Search for the cell housing the specified text and yield its [x, y] center coordinate. 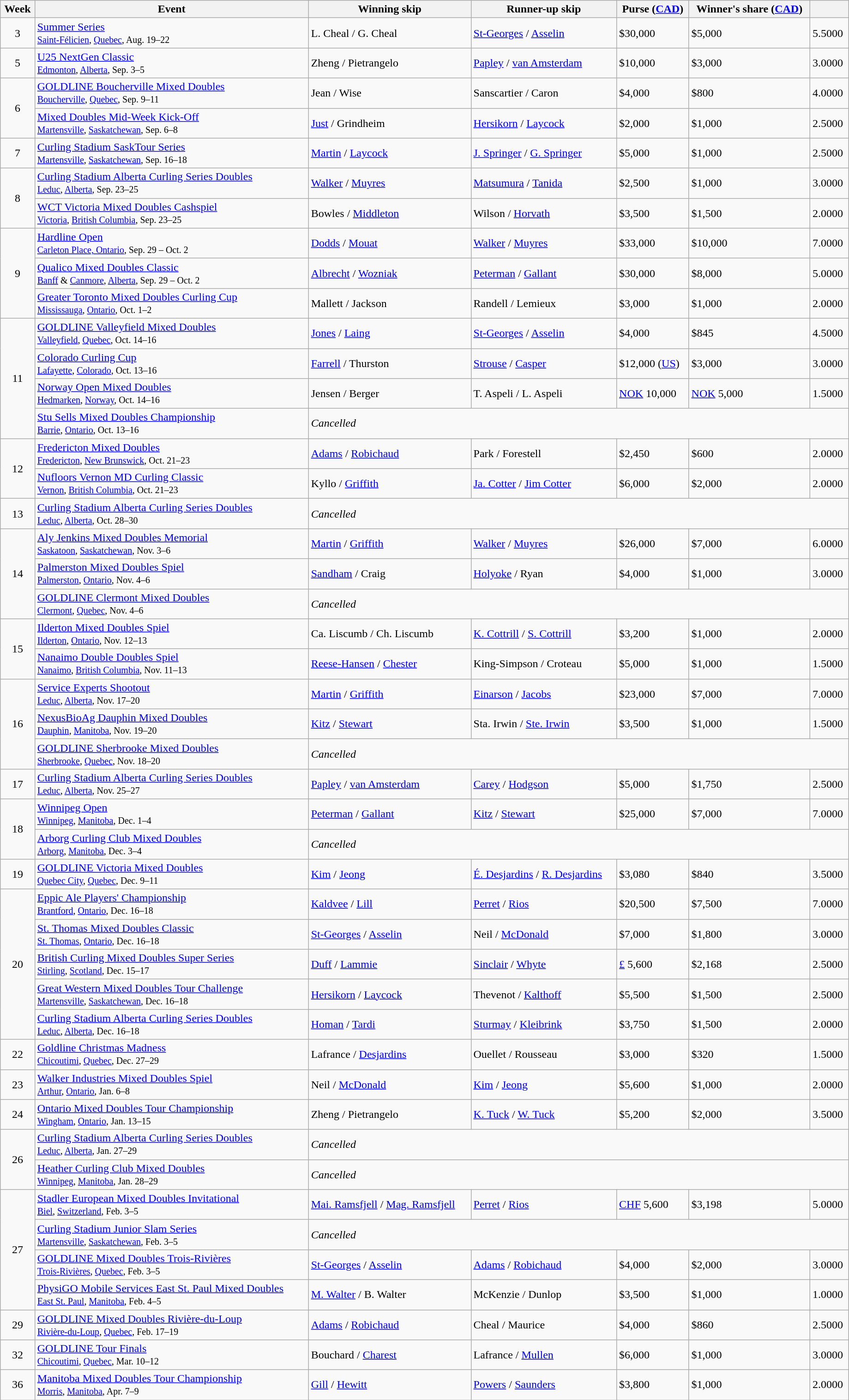
$7,500 [749, 904]
29 [18, 1324]
Reese-Hansen / Chester [390, 664]
Duff / Lammie [390, 964]
WCT Victoria Mixed Doubles Cashspiel Victoria, British Columbia, Sep. 23–25 [172, 213]
$20,500 [653, 904]
9 [18, 273]
17 [18, 784]
Palmerston Mixed Doubles Spiel Palmerston, Ontario, Nov. 4–6 [172, 573]
$2,168 [749, 964]
6 [18, 108]
Curling Stadium Alberta Curling Series Doubles Leduc, Alberta, Sep. 23–25 [172, 183]
Purse (CAD) [653, 9]
Ilderton Mixed Doubles Spiel Ilderton, Ontario, Nov. 12–13 [172, 634]
Strouse / Casper [544, 363]
Ontario Mixed Doubles Tour Championship Wingham, Ontario, Jan. 13–15 [172, 1115]
19 [18, 875]
Service Experts Shootout Leduc, Alberta, Nov. 17–20 [172, 694]
4.5000 [829, 333]
Aly Jenkins Mixed Doubles Memorial Saskatoon, Saskatchewan, Nov. 3–6 [172, 544]
$26,000 [653, 544]
6.0000 [829, 544]
Runner-up skip [544, 9]
K. Cottrill / S. Cottrill [544, 634]
22 [18, 1055]
GOLDLINE Valleyfield Mixed Doubles Valleyfield, Quebec, Oct. 14–16 [172, 333]
Mallett / Jackson [390, 303]
Dodds / Mouat [390, 243]
Mixed Doubles Mid-Week Kick-Off Martensville, Saskatchewan, Sep. 6–8 [172, 123]
24 [18, 1115]
Winner's share (CAD) [749, 9]
Curling Stadium Alberta Curling Series Doubles Leduc, Alberta, Nov. 25–27 [172, 784]
Wilson / Horvath [544, 213]
NOK 5,000 [749, 393]
$840 [749, 875]
NexusBioAg Dauphin Mixed Doubles Dauphin, Manitoba, Nov. 19–20 [172, 724]
T. Aspeli / L. Aspeli [544, 393]
St. Thomas Mixed Doubles Classic St. Thomas, Ontario, Dec. 16–18 [172, 935]
$320 [749, 1055]
5.5000 [829, 33]
Heather Curling Club Mixed Doubles Winnipeg, Manitoba, Jan. 28–29 [172, 1175]
Jensen / Berger [390, 393]
Carey / Hodgson [544, 784]
Manitoba Mixed Doubles Tour Championship Morris, Manitoba, Apr. 7–9 [172, 1385]
Curling Stadium SaskTour Series Martensville, Saskatchewan, Sep. 16–18 [172, 153]
Sandham / Craig [390, 573]
GOLDLINE Tour Finals Chicoutimi, Quebec, Mar. 10–12 [172, 1355]
Homan / Tardi [390, 1024]
Lafrance / Mullen [544, 1355]
NOK 10,000 [653, 393]
K. Tuck / W. Tuck [544, 1115]
Stadler European Mixed Doubles Invitational Biel, Switzerland, Feb. 3–5 [172, 1204]
$860 [749, 1324]
Powers / Saunders [544, 1385]
Curling Stadium Alberta Curling Series Doubles Leduc, Alberta, Jan. 27–29 [172, 1144]
23 [18, 1084]
16 [18, 724]
36 [18, 1385]
Ca. Liscumb / Ch. Liscumb [390, 634]
Week [18, 9]
Curling Stadium Junior Slam Series Martensville, Saskatchewan, Feb. 3–5 [172, 1235]
PhysiGO Mobile Services East St. Paul Mixed Doubles East St. Paul, Manitoba, Feb. 4–5 [172, 1295]
26 [18, 1159]
Sanscartier / Caron [544, 93]
Jones / Laing [390, 333]
Nufloors Vernon MD Curling Classic Vernon, British Columbia, Oct. 21–23 [172, 484]
18 [18, 829]
Park / Forestell [544, 453]
Albrecht / Wozniak [390, 273]
Farrell / Thurston [390, 363]
Nanaimo Double Doubles Spiel Nanaimo, British Columbia, Nov. 11–13 [172, 664]
Jean / Wise [390, 93]
Event [172, 9]
Stu Sells Mixed Doubles Championship Barrie, Ontario, Oct. 13–16 [172, 424]
M. Walter / B. Walter [390, 1295]
Bowles / Middleton [390, 213]
$33,000 [653, 243]
Sta. Irwin / Ste. Irwin [544, 724]
27 [18, 1249]
1.0000 [829, 1295]
GOLDLINE Boucherville Mixed Doubles Boucherville, Quebec, Sep. 9–11 [172, 93]
$2,500 [653, 183]
É. Desjardins / R. Desjardins [544, 875]
Ouellet / Rousseau [544, 1055]
Randell / Lemieux [544, 303]
Just / Grindheim [390, 123]
Lafrance / Desjardins [390, 1055]
Ja. Cotter / Jim Cotter [544, 484]
Mai. Ramsfjell / Mag. Ramsfjell [390, 1204]
14 [18, 573]
Great Western Mixed Doubles Tour Challenge Martensville, Saskatchewan, Dec. 16–18 [172, 995]
Hardline Open Carleton Place, Ontario, Sep. 29 – Oct. 2 [172, 243]
$1,800 [749, 935]
$2,450 [653, 453]
32 [18, 1355]
Winnipeg Open Winnipeg, Manitoba, Dec. 1–4 [172, 814]
U25 NextGen Classic Edmonton, Alberta, Sep. 3–5 [172, 63]
$800 [749, 93]
$8,000 [749, 273]
$600 [749, 453]
$3,800 [653, 1385]
GOLDLINE Sherbrooke Mixed Doubles Sherbrooke, Quebec, Nov. 18–20 [172, 754]
GOLDLINE Mixed Doubles Rivière-du-Loup Rivière-du-Loup, Quebec, Feb. 17–19 [172, 1324]
£ 5,600 [653, 964]
Cheal / Maurice [544, 1324]
7 [18, 153]
GOLDLINE Clermont Mixed Doubles Clermont, Quebec, Nov. 4–6 [172, 604]
5 [18, 63]
McKenzie / Dunlop [544, 1295]
Fredericton Mixed Doubles Fredericton, New Brunswick, Oct. 21–23 [172, 453]
$5,500 [653, 995]
4.0000 [829, 93]
12 [18, 469]
$3,200 [653, 634]
$1,750 [749, 784]
Greater Toronto Mixed Doubles Curling Cup Mississauga, Ontario, Oct. 1–2 [172, 303]
Thevenot / Kalthoff [544, 995]
Kaldvee / Lill [390, 904]
Arborg Curling Club Mixed Doubles Arborg, Manitoba, Dec. 3–4 [172, 844]
British Curling Mixed Doubles Super Series Stirling, Scotland, Dec. 15–17 [172, 964]
J. Springer / G. Springer [544, 153]
20 [18, 964]
GOLDLINE Victoria Mixed Doubles Quebec City, Quebec, Dec. 9–11 [172, 875]
$5,600 [653, 1084]
$3,198 [749, 1204]
Norway Open Mixed Doubles Hedmarken, Norway, Oct. 14–16 [172, 393]
GOLDLINE Mixed Doubles Trois-Rivières Trois-Rivières, Quebec, Feb. 3–5 [172, 1264]
Goldline Christmas Madness Chicoutimi, Quebec, Dec. 27–29 [172, 1055]
Curling Stadium Alberta Curling Series Doubles Leduc, Alberta, Oct. 28–30 [172, 513]
Eppic Ale Players' Championship Brantford, Ontario, Dec. 16–18 [172, 904]
Gill / Hewitt [390, 1385]
13 [18, 513]
Summer Series Saint-Félicien, Quebec, Aug. 19–22 [172, 33]
$3,080 [653, 875]
Kyllo / Griffith [390, 484]
8 [18, 198]
Qualico Mixed Doubles Classic Banff & Canmore, Alberta, Sep. 29 – Oct. 2 [172, 273]
11 [18, 378]
$5,200 [653, 1115]
3 [18, 33]
$23,000 [653, 694]
Matsumura / Tanida [544, 183]
$12,000 (US) [653, 363]
Holyoke / Ryan [544, 573]
Sturmay / Kleibrink [544, 1024]
$845 [749, 333]
CHF 5,600 [653, 1204]
Sinclair / Whyte [544, 964]
15 [18, 649]
King-Simpson / Croteau [544, 664]
Bouchard / Charest [390, 1355]
Curling Stadium Alberta Curling Series Doubles Leduc, Alberta, Dec. 16–18 [172, 1024]
Martin / Laycock [390, 153]
L. Cheal / G. Cheal [390, 33]
Colorado Curling Cup Lafayette, Colorado, Oct. 13–16 [172, 363]
Einarson / Jacobs [544, 694]
$25,000 [653, 814]
Winning skip [390, 9]
$3,750 [653, 1024]
Walker Industries Mixed Doubles Spiel Arthur, Ontario, Jan. 6–8 [172, 1084]
